From the cell containing the given text, extract its center point as [X, Y] coordinate. 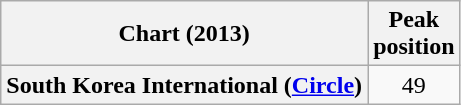
South Korea International (Circle) [184, 85]
Chart (2013) [184, 34]
49 [414, 85]
Peakposition [414, 34]
